Return (x, y) of the center of cell containing provided text 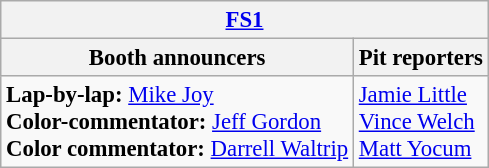
Pit reporters (420, 58)
Lap-by-lap: Mike JoyColor-commentator: Jeff GordonColor commentator: Darrell Waltrip (178, 122)
Jamie LittleVince WelchMatt Yocum (420, 122)
Booth announcers (178, 58)
FS1 (245, 20)
